Pinpoint the cell where the given text exists, returning its (X, Y) midpoint coordinate. 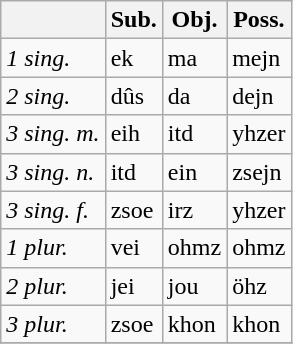
jou (194, 286)
3 sing. f. (53, 210)
1 sing. (53, 58)
3 plur. (53, 324)
Obj. (194, 20)
2 sing. (53, 96)
eih (134, 134)
1 plur. (53, 248)
ein (194, 172)
zsejn (259, 172)
irz (194, 210)
öhz (259, 286)
jei (134, 286)
da (194, 96)
2 plur. (53, 286)
Poss. (259, 20)
mejn (259, 58)
dejn (259, 96)
3 sing. m. (53, 134)
ek (134, 58)
3 sing. n. (53, 172)
dûs (134, 96)
vei (134, 248)
ma (194, 58)
Sub. (134, 20)
